Return (x, y) of the center of cell containing provided text 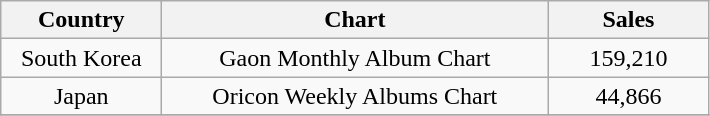
Oricon Weekly Albums Chart (355, 96)
Gaon Monthly Album Chart (355, 58)
Japan (82, 96)
Sales (628, 20)
44,866 (628, 96)
South Korea (82, 58)
Country (82, 20)
159,210 (628, 58)
Chart (355, 20)
